Pinpoint the cell where the given text exists, returning its [X, Y] midpoint coordinate. 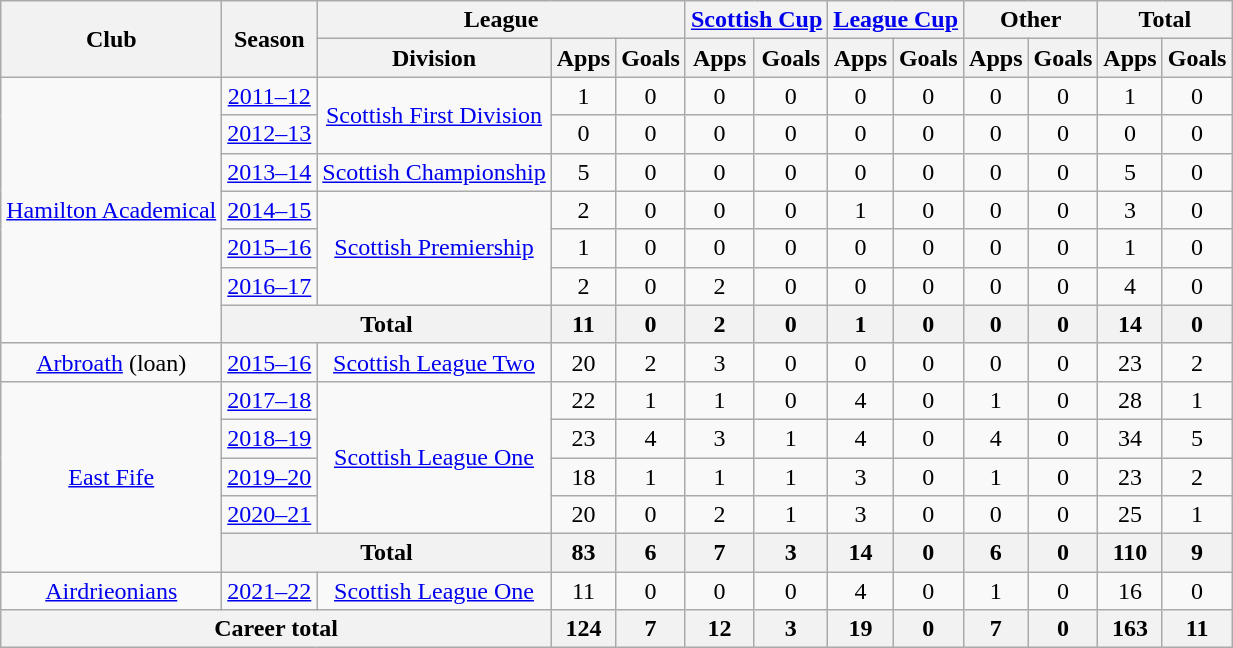
18 [583, 477]
Career total [276, 629]
Arbroath (loan) [112, 362]
12 [719, 629]
83 [583, 553]
16 [1130, 591]
East Fife [112, 476]
22 [583, 400]
Season [270, 39]
Scottish League Two [434, 362]
2019–20 [270, 477]
2012–13 [270, 134]
Hamilton Academical [112, 210]
Scottish First Division [434, 115]
2014–15 [270, 210]
Scottish Cup [756, 20]
2018–19 [270, 438]
28 [1130, 400]
34 [1130, 438]
Club [112, 39]
25 [1130, 515]
19 [860, 629]
League Cup [896, 20]
League [502, 20]
2021–22 [270, 591]
2016–17 [270, 286]
2011–12 [270, 96]
Division [434, 58]
163 [1130, 629]
2020–21 [270, 515]
2013–14 [270, 172]
Airdrieonians [112, 591]
9 [1197, 553]
110 [1130, 553]
Other [1031, 20]
124 [583, 629]
Scottish Championship [434, 172]
2017–18 [270, 400]
Scottish Premiership [434, 248]
